Locate the cell with the specified text and output its (X, Y) center coordinate. 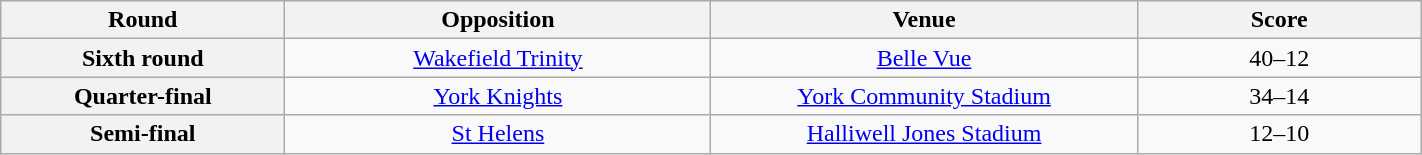
Halliwell Jones Stadium (924, 134)
40–12 (1279, 58)
34–14 (1279, 96)
Round (143, 20)
Score (1279, 20)
Semi-final (143, 134)
Wakefield Trinity (498, 58)
Venue (924, 20)
12–10 (1279, 134)
Sixth round (143, 58)
York Community Stadium (924, 96)
Quarter-final (143, 96)
Opposition (498, 20)
York Knights (498, 96)
St Helens (498, 134)
Belle Vue (924, 58)
